Determine the [X, Y] coordinate at the center of the cell enclosing the given text.  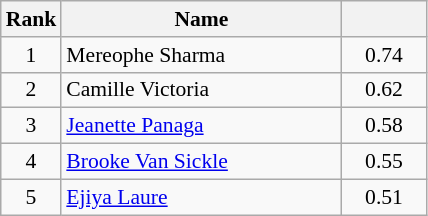
2 [32, 90]
5 [32, 197]
Ejiya Laure [201, 197]
0.51 [384, 197]
4 [32, 162]
0.62 [384, 90]
Rank [32, 19]
Name [201, 19]
1 [32, 55]
Camille Victoria [201, 90]
Brooke Van Sickle [201, 162]
Mereophe Sharma [201, 55]
0.74 [384, 55]
Jeanette Panaga [201, 126]
0.55 [384, 162]
0.58 [384, 126]
3 [32, 126]
